Pinpoint the cell where the given text exists, returning its [x, y] midpoint coordinate. 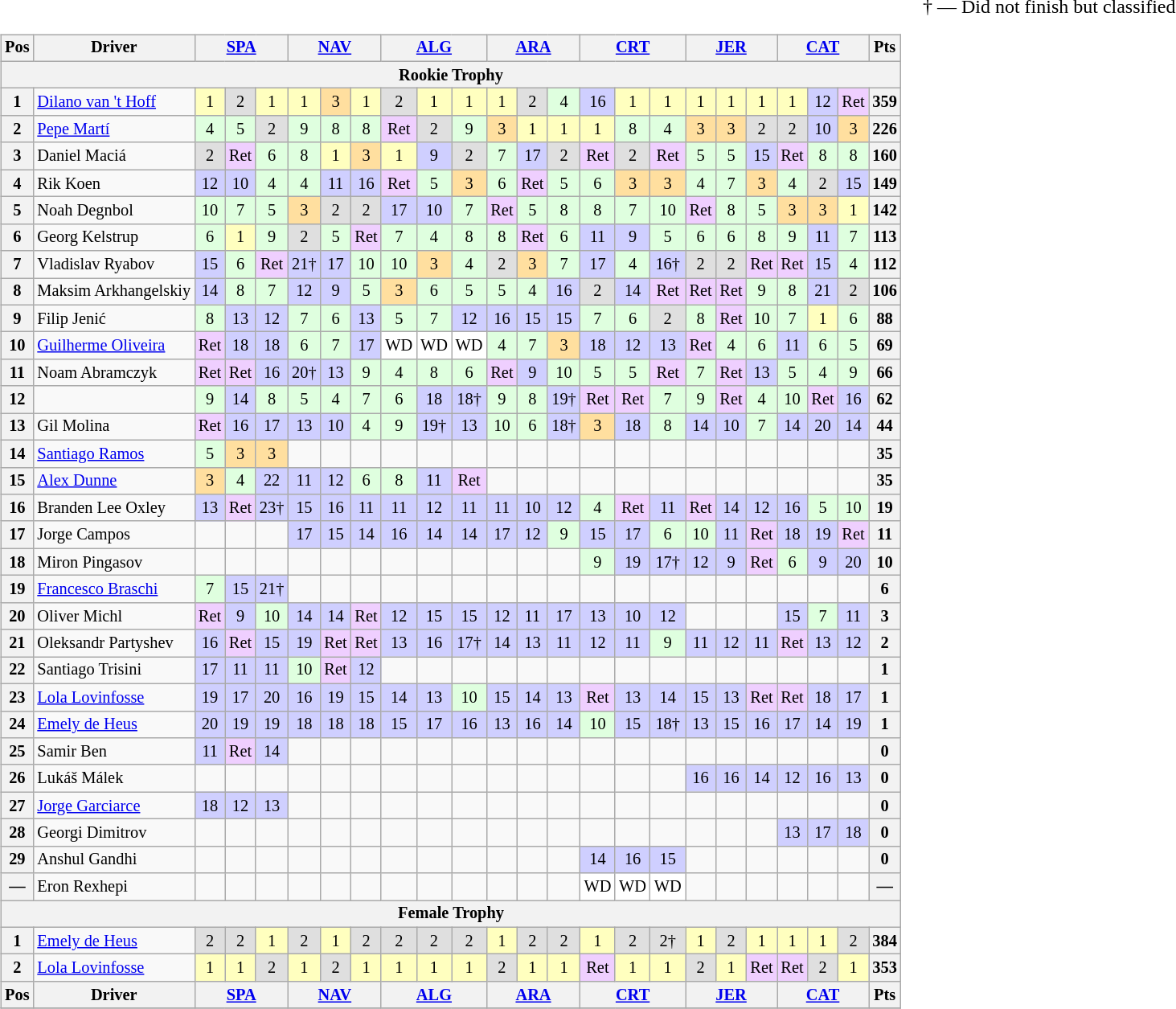
23† [272, 508]
160 [884, 156]
Francesco Braschi [114, 589]
23 [17, 697]
Gil Molina [114, 427]
Anshul Gandhi [114, 859]
149 [884, 183]
Rik Koen [114, 183]
Santiago Trisini [114, 671]
Jorge Campos [114, 535]
Samir Ben [114, 752]
Oliver Michl [114, 616]
69 [884, 346]
384 [884, 941]
Dilano van 't Hoff [114, 102]
24 [17, 724]
27 [17, 806]
142 [884, 211]
26 [17, 778]
113 [884, 237]
106 [884, 292]
359 [884, 102]
Filip Jenić [114, 318]
Lukáš Málek [114, 778]
88 [884, 318]
25 [17, 752]
Eron Rexhepi [114, 887]
Jorge Garciarce [114, 806]
Branden Lee Oxley [114, 508]
66 [884, 373]
Pepe Martí [114, 129]
112 [884, 265]
Vladislav Ryabov [114, 265]
Maksim Arkhangelskiy [114, 292]
20† [304, 373]
Rookie Trophy [450, 75]
Georg Kelstrup [114, 237]
Guilherme Oliveira [114, 346]
16† [668, 265]
28 [17, 833]
Daniel Maciá [114, 156]
Noam Abramczyk [114, 373]
Georgi Dimitrov [114, 833]
Noah Degnbol [114, 211]
Alex Dunne [114, 481]
Miron Pingasov [114, 562]
Female Trophy [450, 914]
62 [884, 400]
226 [884, 129]
2† [668, 941]
Oleksandr Partyshev [114, 643]
353 [884, 968]
Santiago Ramos [114, 453]
29 [17, 859]
44 [884, 427]
